Locate the cell with the specified text and output its [X, Y] center coordinate. 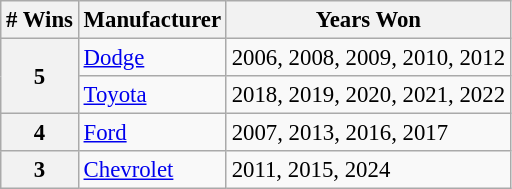
3 [40, 170]
5 [40, 76]
Ford [152, 133]
2011, 2015, 2024 [368, 170]
2006, 2008, 2009, 2010, 2012 [368, 58]
2018, 2019, 2020, 2021, 2022 [368, 95]
Years Won [368, 20]
Manufacturer [152, 20]
2007, 2013, 2016, 2017 [368, 133]
# Wins [40, 20]
Chevrolet [152, 170]
Dodge [152, 58]
Toyota [152, 95]
4 [40, 133]
